Return [x, y] of the center of cell containing provided text 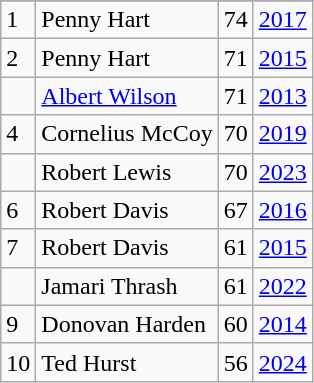
Jamari Thrash [127, 286]
67 [236, 210]
10 [18, 362]
6 [18, 210]
2016 [282, 210]
Ted Hurst [127, 362]
56 [236, 362]
2 [18, 58]
60 [236, 324]
2023 [282, 172]
9 [18, 324]
Donovan Harden [127, 324]
2014 [282, 324]
Cornelius McCoy [127, 134]
2013 [282, 96]
2024 [282, 362]
2017 [282, 20]
74 [236, 20]
2022 [282, 286]
2019 [282, 134]
Robert Lewis [127, 172]
1 [18, 20]
7 [18, 248]
4 [18, 134]
Albert Wilson [127, 96]
